Scan for the cell matching the given text and deliver its [X, Y] coordinate at center. 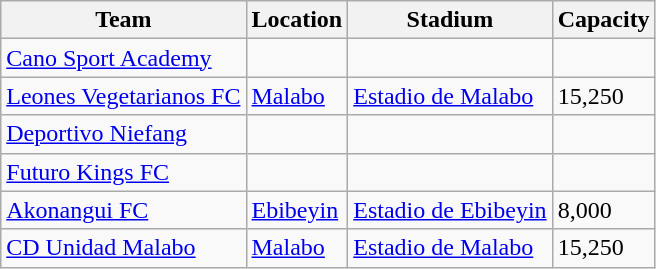
Team [124, 20]
Cano Sport Academy [124, 58]
Estadio de Ebibeyin [450, 210]
Deportivo Niefang [124, 134]
Capacity [604, 20]
Futuro Kings FC [124, 172]
Leones Vegetarianos FC [124, 96]
Akonangui FC [124, 210]
CD Unidad Malabo [124, 248]
8,000 [604, 210]
Ebibeyin [297, 210]
Location [297, 20]
Stadium [450, 20]
